Detect which cell encompasses the target text, then output its (x, y) center coordinate. 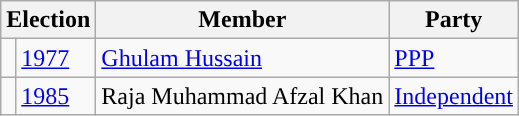
Ghulam Hussain (242, 58)
Raja Muhammad Afzal Khan (242, 96)
Party (454, 20)
PPP (454, 58)
1985 (56, 96)
Election (48, 20)
Member (242, 20)
Independent (454, 96)
1977 (56, 58)
